Pinpoint the cell where the given text exists, returning its [X, Y] midpoint coordinate. 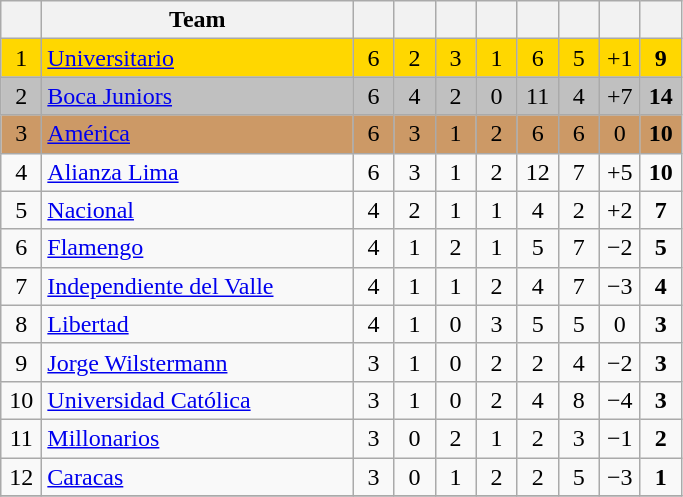
+1 [620, 58]
−4 [620, 400]
Alianza Lima [198, 172]
−1 [620, 438]
+5 [620, 172]
Team [198, 20]
Jorge Wilstermann [198, 362]
Caracas [198, 477]
14 [660, 96]
+2 [620, 210]
Universidad Católica [198, 400]
Independiente del Valle [198, 286]
Millonarios [198, 438]
Universitario [198, 58]
Flamengo [198, 248]
Nacional [198, 210]
+7 [620, 96]
América [198, 134]
Boca Juniors [198, 96]
Libertad [198, 324]
